Locate the cell with the specified text and output its (x, y) center coordinate. 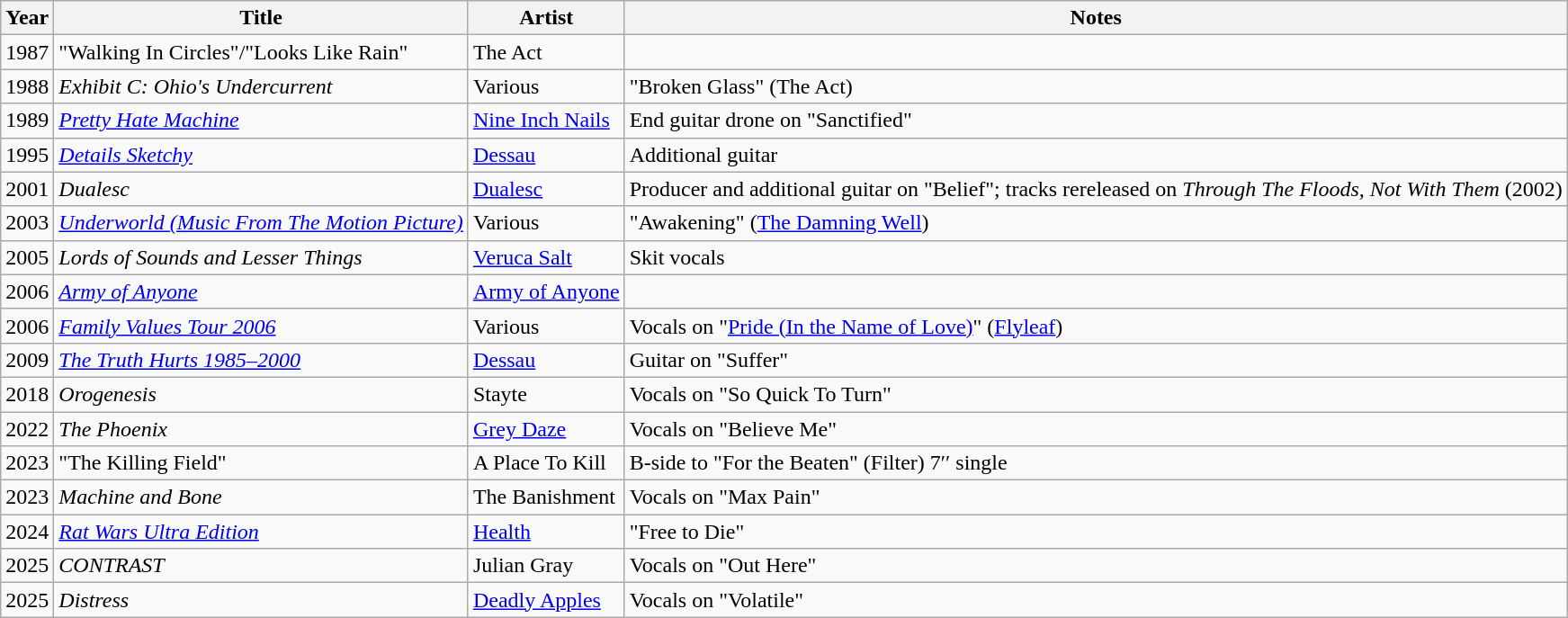
2022 (27, 429)
Family Values Tour 2006 (261, 326)
Lords of Sounds and Lesser Things (261, 257)
Rat Wars Ultra Edition (261, 532)
Orogenesis (261, 394)
1989 (27, 121)
Vocals on "So Quick To Turn" (1096, 394)
Deadly Apples (546, 600)
2003 (27, 223)
1988 (27, 86)
Guitar on "Suffer" (1096, 360)
Pretty Hate Machine (261, 121)
1995 (27, 155)
CONTRAST (261, 566)
Nine Inch Nails (546, 121)
The Banishment (546, 497)
Stayte (546, 394)
2001 (27, 189)
2018 (27, 394)
Veruca Salt (546, 257)
Artist (546, 18)
Vocals on "Pride (In the Name of Love)" (Flyleaf) (1096, 326)
Health (546, 532)
Vocals on "Volatile" (1096, 600)
The Truth Hurts 1985–2000 (261, 360)
Producer and additional guitar on "Belief"; tracks rereleased on Through The Floods, Not With Them (2002) (1096, 189)
Machine and Bone (261, 497)
Julian Gray (546, 566)
2009 (27, 360)
Additional guitar (1096, 155)
Grey Daze (546, 429)
The Act (546, 52)
Underworld (Music From The Motion Picture) (261, 223)
B-side to "For the Beaten" (Filter) 7′′ single (1096, 463)
"The Killing Field" (261, 463)
End guitar drone on "Sanctified" (1096, 121)
1987 (27, 52)
Vocals on "Out Here" (1096, 566)
A Place To Kill (546, 463)
"Awakening" (The Damning Well) (1096, 223)
Title (261, 18)
Vocals on "Max Pain" (1096, 497)
Details Sketchy (261, 155)
"Walking In Circles"/"Looks Like Rain" (261, 52)
2005 (27, 257)
Exhibit C: Ohio's Undercurrent (261, 86)
"Broken Glass" (The Act) (1096, 86)
2024 (27, 532)
"Free to Die" (1096, 532)
Skit vocals (1096, 257)
Year (27, 18)
Distress (261, 600)
Vocals on "Believe Me" (1096, 429)
The Phoenix (261, 429)
Notes (1096, 18)
